Return (x, y) of the center of cell containing provided text 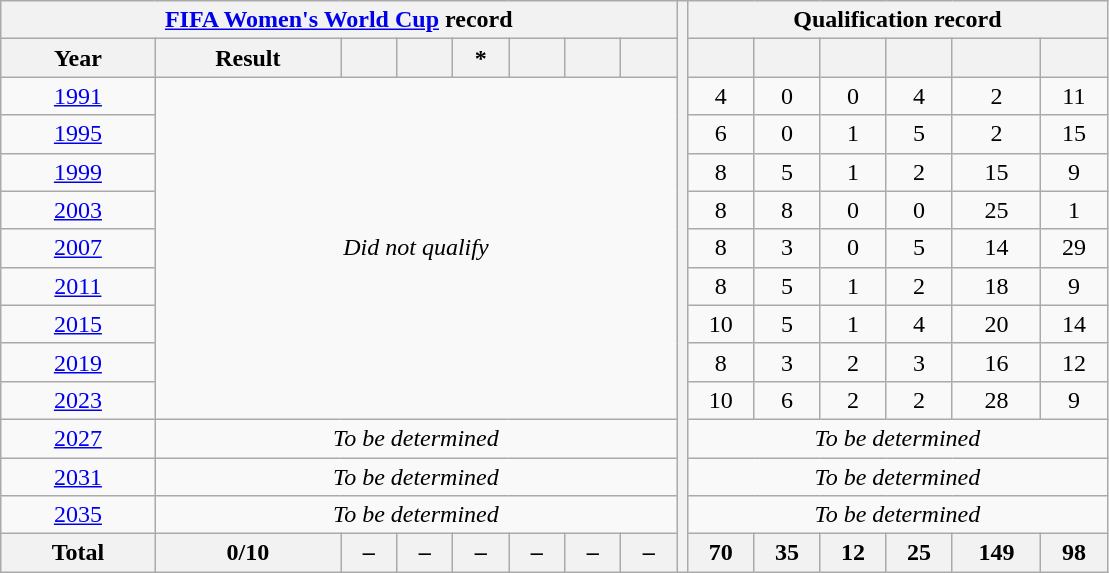
Total (78, 553)
2007 (78, 248)
Did not qualify (416, 248)
28 (996, 400)
2015 (78, 324)
2027 (78, 438)
98 (1074, 553)
2035 (78, 515)
2023 (78, 400)
18 (996, 286)
Year (78, 58)
Result (248, 58)
20 (996, 324)
16 (996, 362)
35 (787, 553)
* (481, 58)
70 (721, 553)
0/10 (248, 553)
FIFA Women's World Cup record (339, 20)
Qualification record (898, 20)
2019 (78, 362)
2003 (78, 210)
11 (1074, 96)
1999 (78, 172)
2011 (78, 286)
2031 (78, 477)
149 (996, 553)
29 (1074, 248)
1995 (78, 134)
1991 (78, 96)
